For the text-containing cell, return its midpoint in [X, Y] coordinate format. 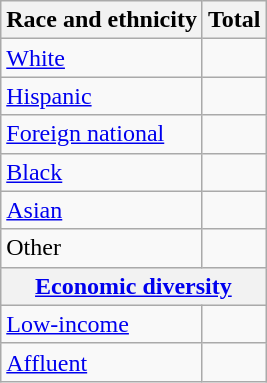
Total [234, 20]
Foreign national [102, 134]
Black [102, 172]
Race and ethnicity [102, 20]
Affluent [102, 362]
Other [102, 248]
White [102, 58]
Asian [102, 210]
Low-income [102, 324]
Hispanic [102, 96]
Economic diversity [134, 286]
